Return the (X, Y) coordinate for the center point of the cell that contains the specified text.  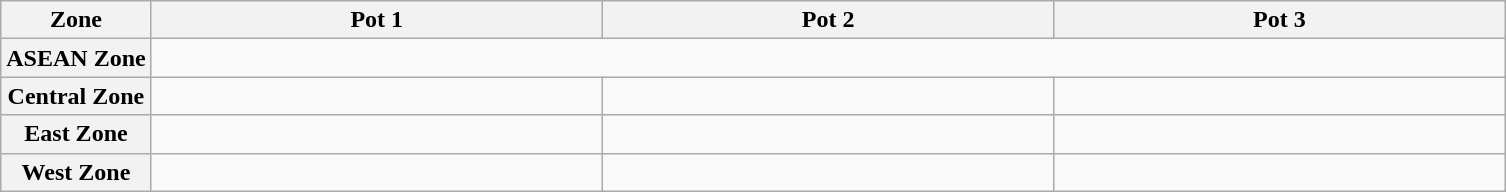
Central Zone (76, 96)
Pot 1 (376, 20)
East Zone (76, 134)
ASEAN Zone (76, 58)
Pot 2 (828, 20)
Zone (76, 20)
Pot 3 (1280, 20)
West Zone (76, 172)
